Search for the cell housing the specified text and yield its (x, y) center coordinate. 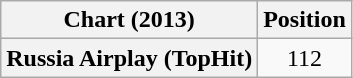
Russia Airplay (TopHit) (130, 58)
Position (305, 20)
112 (305, 58)
Chart (2013) (130, 20)
